Pinpoint the cell where the given text exists, returning its [x, y] midpoint coordinate. 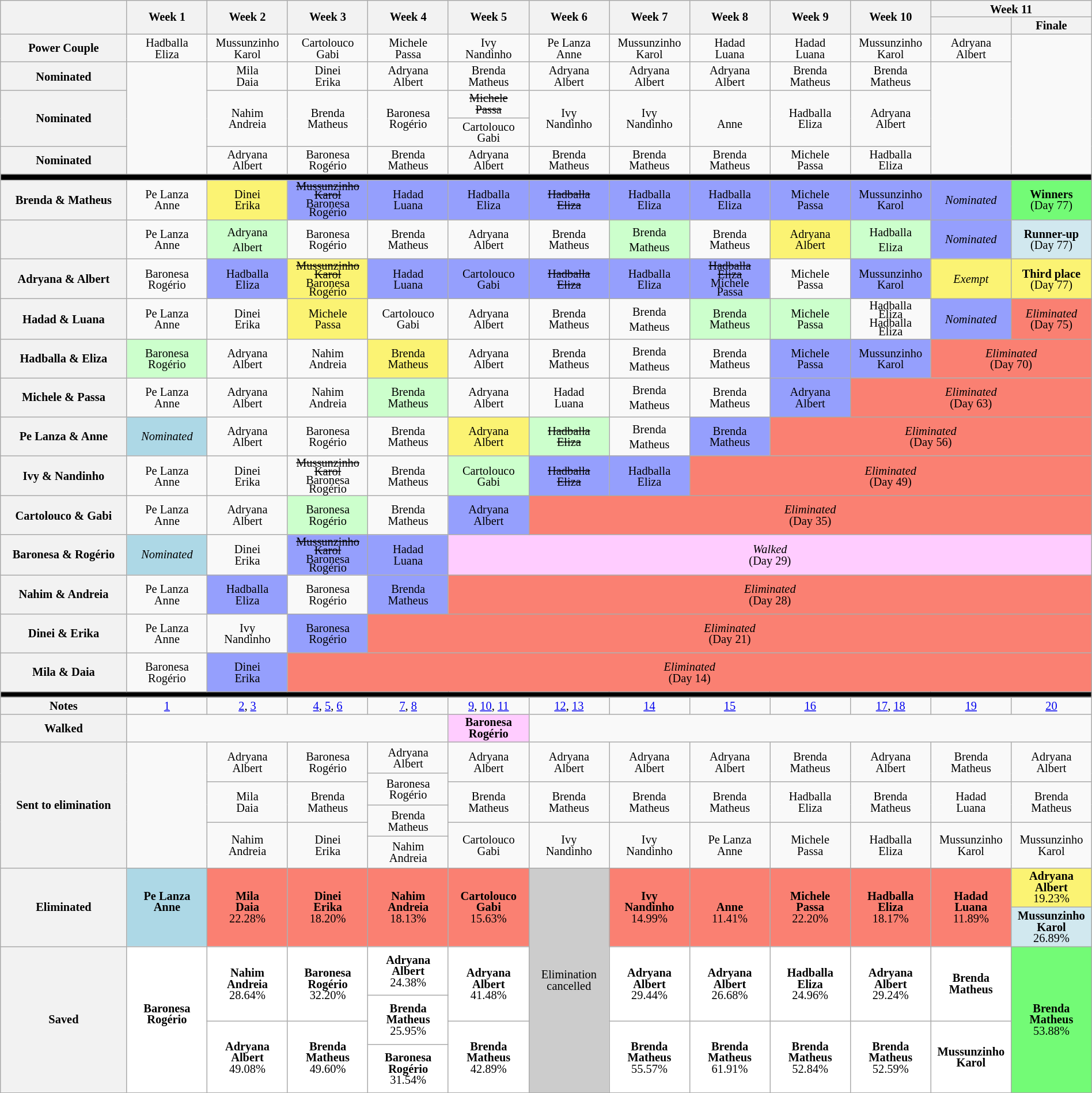
Brenda & Matheus [63, 200]
Week 9 [810, 17]
12, 13 [569, 705]
HadballaElizaMichelePassa [730, 279]
14 [650, 705]
Walked(Day 29) [769, 555]
MichelePassa22.20% [810, 907]
Dinei & Erika [63, 633]
Hadad & Luana [63, 319]
Nahim & Andreia [63, 594]
16 [810, 705]
Hadballa & Eliza [63, 358]
Week 4 [408, 17]
HadballaElizaHadballaEliza [890, 319]
17, 18 [890, 705]
2, 3 [248, 705]
Week 6 [569, 17]
DineiErika18.20% [328, 907]
Eliminated(Day 56) [931, 436]
AdryanaAlbert19.23% [1052, 887]
BrendaMatheus25.95% [408, 1020]
AdryanaAlbert26.68% [730, 984]
Week 11 [1011, 8]
MilaDaia22.28% [248, 907]
Eliminationcancelled [569, 980]
AdryanaAlbert29.24% [890, 984]
CartoloucoGabi15.63% [488, 907]
Finale [1052, 25]
Week 8 [730, 17]
HadballaEliza18.17% [890, 907]
BrendaMatheus52.59% [890, 1057]
Cartolouco & Gabi [63, 515]
Eliminated(Day 75) [1052, 319]
Anne11.41% [730, 907]
Michele & Passa [63, 398]
AdryanaAlbert41.48% [488, 984]
Week 5 [488, 17]
Saved [63, 1019]
HadballaEliza24.96% [810, 984]
Mila & Daia [63, 672]
20 [1052, 705]
Eliminated(Day 14) [689, 672]
Runner-up(Day 77) [1052, 239]
9, 10, 11 [488, 705]
HadadLuana11.89% [971, 907]
Week 3 [328, 17]
Baronesa & Rogério [63, 555]
Ivy & Nandinho [63, 476]
BrendaMatheus49.60% [328, 1057]
Week 7 [650, 17]
Eliminated(Day 49) [890, 476]
Adryana & Albert [63, 279]
Pe Lanza & Anne [63, 436]
Eliminated(Day 21) [730, 633]
Eliminated(Day 35) [810, 515]
NahimAndreia28.64% [248, 984]
NahimAndreia18.13% [408, 907]
AdryanaAlbert29.44% [650, 984]
7, 8 [408, 705]
Sent to elimination [63, 804]
BaronesaRogério32.20% [328, 984]
BrendaMatheus55.57% [650, 1057]
MussunzinhoKarol26.89% [1052, 926]
Eliminated(Day 63) [971, 398]
19 [971, 705]
Notes [63, 705]
Power Couple [63, 48]
BrendaMatheus52.84% [810, 1057]
BrendaMatheus42.89% [488, 1057]
BrendaMatheus61.91% [730, 1057]
BrendaMatheus53.88% [1052, 1019]
Eliminated(Day 28) [769, 594]
Week 1 [167, 17]
Week 2 [248, 17]
1 [167, 705]
Week 10 [890, 17]
AdryanaAlbert49.08% [248, 1057]
Winners(Day 77) [1052, 200]
4, 5, 6 [328, 705]
Anne [730, 118]
Eliminated(Day 70) [1011, 358]
Exempt [971, 279]
BaronesaRogério31.54% [408, 1068]
Third place(Day 77) [1052, 279]
Eliminated [63, 907]
IvyNandinho14.99% [650, 907]
AdryanaAlbert24.38% [408, 970]
Walked [63, 728]
15 [730, 705]
